Return the (x, y) coordinate for the center point of the cell that contains the specified text.  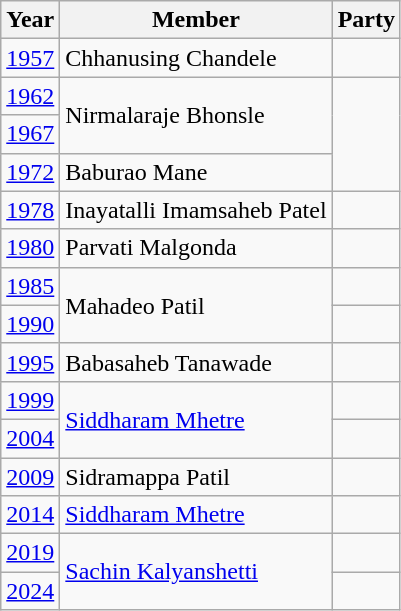
1967 (30, 134)
1962 (30, 96)
1990 (30, 324)
2004 (30, 438)
1999 (30, 400)
1995 (30, 362)
1978 (30, 210)
Chhanusing Chandele (196, 58)
2024 (30, 591)
1980 (30, 248)
Member (196, 20)
Inayatalli Imamsaheb Patel (196, 210)
1957 (30, 58)
Mahadeo Patil (196, 305)
Baburao Mane (196, 172)
Year (30, 20)
1985 (30, 286)
1972 (30, 172)
Sachin Kalyanshetti (196, 572)
2014 (30, 515)
Nirmalaraje Bhonsle (196, 115)
Babasaheb Tanawade (196, 362)
2009 (30, 477)
2019 (30, 553)
Sidramappa Patil (196, 477)
Parvati Malgonda (196, 248)
Party (366, 20)
